Return [x, y] of the center of cell containing provided text 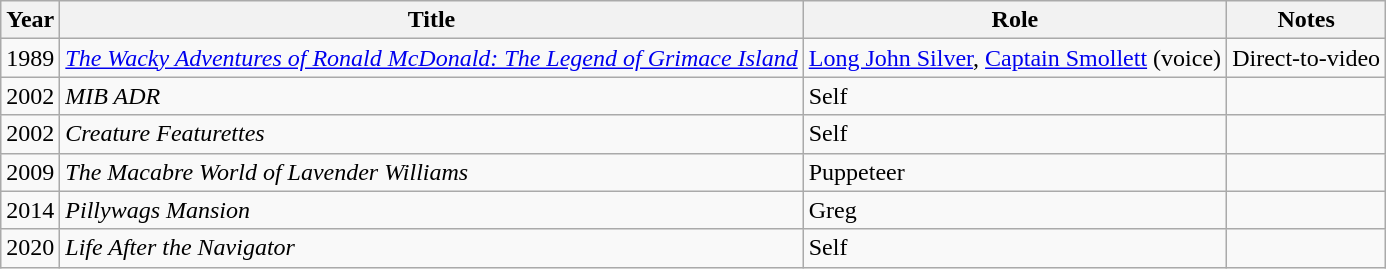
2020 [30, 248]
Title [432, 20]
1989 [30, 58]
Long John Silver, Captain Smollett (voice) [1014, 58]
Direct-to-video [1306, 58]
2009 [30, 172]
Notes [1306, 20]
Greg [1014, 210]
Creature Featurettes [432, 134]
The Wacky Adventures of Ronald McDonald: The Legend of Grimace Island [432, 58]
Life After the Navigator [432, 248]
2014 [30, 210]
Pillywags Mansion [432, 210]
Role [1014, 20]
MIB ADR [432, 96]
Year [30, 20]
The Macabre World of Lavender Williams [432, 172]
Puppeteer [1014, 172]
